Find where the given text appears and provide that cell's center as [x, y] coordinate. 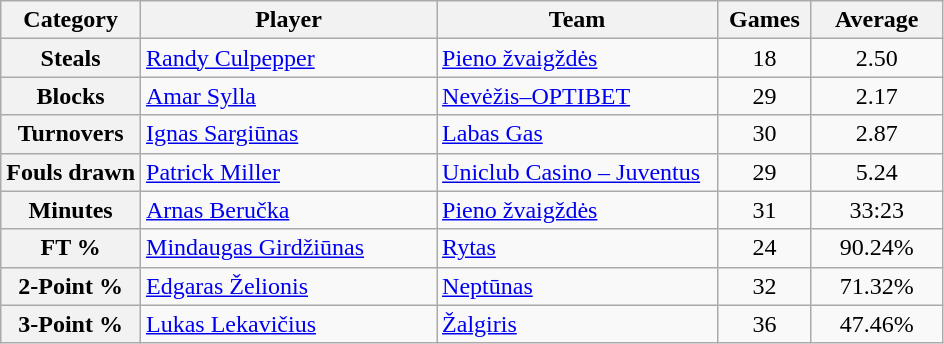
2.50 [876, 58]
2-Point % [71, 286]
Category [71, 20]
Randy Culpepper [289, 58]
Mindaugas Girdžiūnas [289, 248]
71.32% [876, 286]
Lukas Lekavičius [289, 324]
24 [765, 248]
31 [765, 210]
Rytas [578, 248]
Patrick Miller [289, 172]
3-Point % [71, 324]
Edgaras Želionis [289, 286]
Fouls drawn [71, 172]
Amar Sylla [289, 96]
Player [289, 20]
36 [765, 324]
47.46% [876, 324]
Ignas Sargiūnas [289, 134]
5.24 [876, 172]
33:23 [876, 210]
18 [765, 58]
2.17 [876, 96]
32 [765, 286]
Uniclub Casino – Juventus [578, 172]
Games [765, 20]
Average [876, 20]
90.24% [876, 248]
Nevėžis–OPTIBET [578, 96]
Labas Gas [578, 134]
Steals [71, 58]
Team [578, 20]
FT % [71, 248]
Turnovers [71, 134]
Minutes [71, 210]
2.87 [876, 134]
Arnas Beručka [289, 210]
30 [765, 134]
Žalgiris [578, 324]
Blocks [71, 96]
Neptūnas [578, 286]
